Find where the given text appears and provide that cell's center as [X, Y] coordinate. 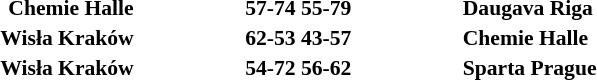
62-53 43-57 [298, 38]
